Find where the given text appears and provide that cell's center as [X, Y] coordinate. 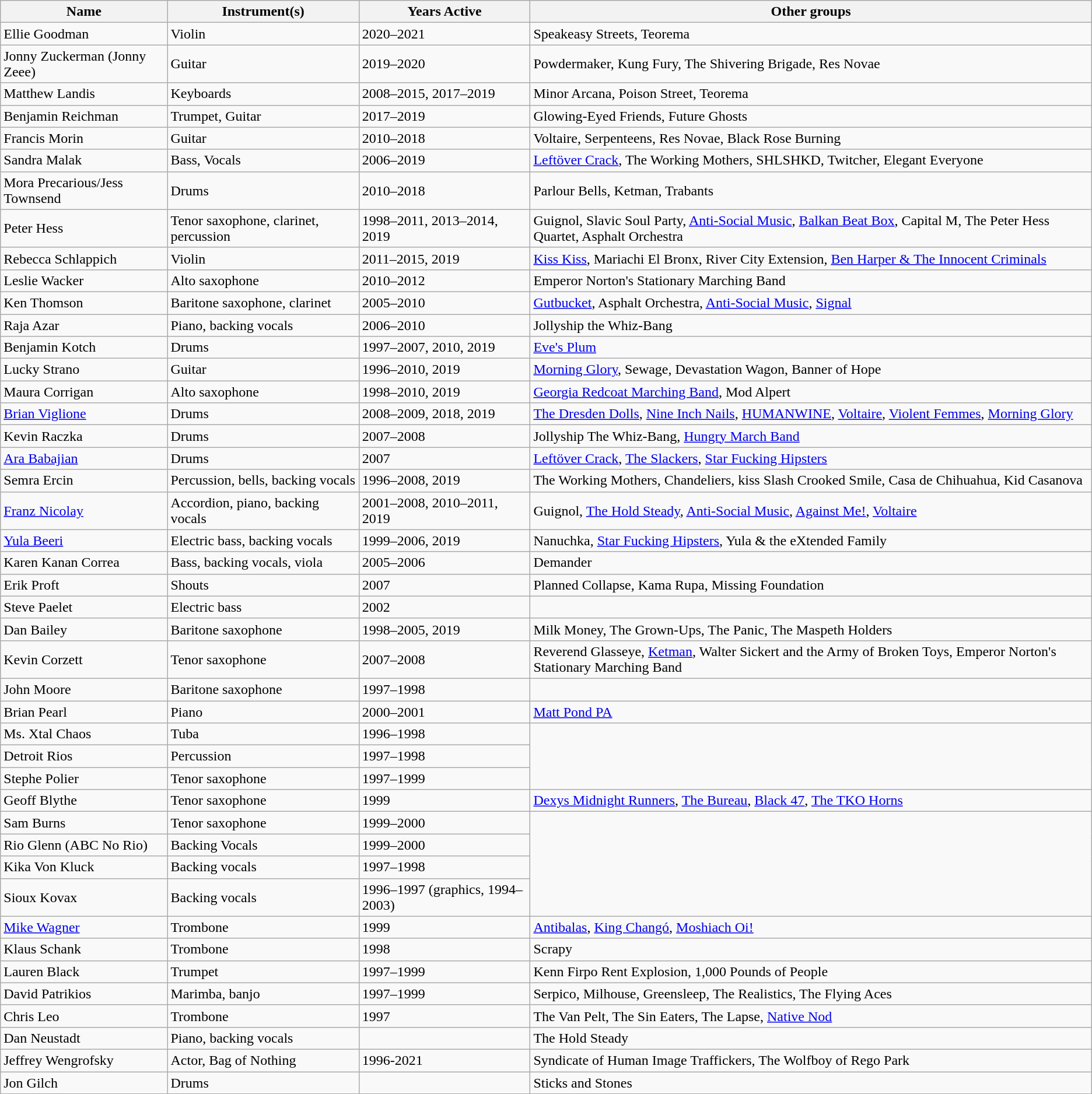
Stephe Polier [84, 779]
Karen Kanan Correa [84, 563]
Guignol, Slavic Soul Party, Anti-Social Music, Balkan Beat Box, Capital M, The Peter Hess Quartet, Asphalt Orchestra [811, 229]
Electric bass [263, 607]
Matthew Landis [84, 94]
2017–2019 [444, 116]
Sam Burns [84, 823]
1996-2021 [444, 1060]
The Dresden Dolls, Nine Inch Nails, HUMANWINE, Voltaire, Violent Femmes, Morning Glory [811, 414]
Electric bass, backing vocals [263, 541]
Syndicate of Human Image Traffickers, The Wolfboy of Rego Park [811, 1060]
Mora Precarious/Jess Townsend [84, 190]
Marimba, banjo [263, 994]
Lauren Black [84, 972]
1998–2005, 2019 [444, 629]
Sioux Kovax [84, 897]
Minor Arcana, Poison Street, Teorema [811, 94]
Jeffrey Wengrofsky [84, 1060]
Ms. Xtal Chaos [84, 734]
Glowing-Eyed Friends, Future Ghosts [811, 116]
Gutbucket, Asphalt Orchestra, Anti-Social Music, Signal [811, 303]
Jollyship the Whiz-Bang [811, 325]
Actor, Bag of Nothing [263, 1060]
Leftöver Crack, The Slackers, Star Fucking Hipsters [811, 458]
Mike Wagner [84, 927]
Rio Glenn (ABC No Rio) [84, 845]
Benjamin Reichman [84, 116]
Reverend Glasseye, Ketman, Walter Sickert and the Army of Broken Toys, Emperor Norton's Stationary Marching Band [811, 659]
Peter Hess [84, 229]
1997–2007, 2010, 2019 [444, 348]
1996–1997 (graphics, 1994–2003) [444, 897]
Trumpet [263, 972]
Leslie Wacker [84, 280]
1996–2008, 2019 [444, 481]
2005–2010 [444, 303]
Semra Ercin [84, 481]
2020–2021 [444, 34]
Matt Pond PA [811, 712]
David Patrikios [84, 994]
Piano [263, 712]
Instrument(s) [263, 12]
Name [84, 12]
2002 [444, 607]
Morning Glory, Sewage, Devastation Wagon, Banner of Hope [811, 370]
Keyboards [263, 94]
Kika Von Kluck [84, 867]
Eve's Plum [811, 348]
Other groups [811, 12]
1998–2010, 2019 [444, 392]
Detroit Rios [84, 756]
Leftöver Crack, The Working Mothers, SHLSHKD, Twitcher, Elegant Everyone [811, 160]
Kiss Kiss, Mariachi El Bronx, River City Extension, Ben Harper & The Innocent Criminals [811, 258]
Guignol, The Hold Steady, Anti-Social Music, Against Me!, Voltaire [811, 511]
Accordion, piano, backing vocals [263, 511]
Ara Babajian [84, 458]
Raja Azar [84, 325]
2006–2019 [444, 160]
Brian Viglione [84, 414]
Bass, Vocals [263, 160]
Nanuchka, Star Fucking Hipsters, Yula & the eXtended Family [811, 541]
Percussion, bells, backing vocals [263, 481]
1996–2010, 2019 [444, 370]
Serpico, Milhouse, Greensleep, The Realistics, The Flying Aces [811, 994]
1998–2011, 2013–2014, 2019 [444, 229]
Ellie Goodman [84, 34]
Maura Corrigan [84, 392]
The Hold Steady [811, 1038]
Parlour Bells, Ketman, Trabants [811, 190]
John Moore [84, 689]
Voltaire, Serpenteens, Res Novae, Black Rose Burning [811, 138]
Sticks and Stones [811, 1083]
Demander [811, 563]
Jon Gilch [84, 1083]
2001–2008, 2010–2011, 2019 [444, 511]
Tuba [263, 734]
Jonny Zuckerman (Jonny Zeee) [84, 64]
1998 [444, 949]
Klaus Schank [84, 949]
2011–2015, 2019 [444, 258]
Scrapy [811, 949]
Steve Paelet [84, 607]
Emperor Norton's Stationary Marching Band [811, 280]
2000–2001 [444, 712]
Antibalas, King Changó, Moshiach Oi! [811, 927]
Planned Collapse, Kama Rupa, Missing Foundation [811, 585]
Rebecca Schlappich [84, 258]
Dan Neustadt [84, 1038]
Shouts [263, 585]
2008–2009, 2018, 2019 [444, 414]
1999–2006, 2019 [444, 541]
Dexys Midnight Runners, The Bureau, Black 47, The TKO Horns [811, 801]
The Working Mothers, Chandeliers, kiss Slash Crooked Smile, Casa de Chihuahua, Kid Casanova [811, 481]
Kenn Firpo Rent Explosion, 1,000 Pounds of People [811, 972]
Kevin Raczka [84, 436]
Dan Bailey [84, 629]
Brian Pearl [84, 712]
Benjamin Kotch [84, 348]
Baritone saxophone, clarinet [263, 303]
2019–2020 [444, 64]
Chris Leo [84, 1016]
Years Active [444, 12]
Geoff Blythe [84, 801]
Bass, backing vocals, viola [263, 563]
Trumpet, Guitar [263, 116]
Franz Nicolay [84, 511]
Powdermaker, Kung Fury, The Shivering Brigade, Res Novae [811, 64]
Backing Vocals [263, 845]
Yula Beeri [84, 541]
Jollyship The Whiz-Bang, Hungry March Band [811, 436]
Milk Money, The Grown-Ups, The Panic, The Maspeth Holders [811, 629]
Speakeasy Streets, Teorema [811, 34]
2006–2010 [444, 325]
Kevin Corzett [84, 659]
Lucky Strano [84, 370]
2005–2006 [444, 563]
Sandra Malak [84, 160]
2008–2015, 2017–2019 [444, 94]
2010–2012 [444, 280]
The Van Pelt, The Sin Eaters, The Lapse, Native Nod [811, 1016]
Georgia Redcoat Marching Band, Mod Alpert [811, 392]
1997 [444, 1016]
1996–1998 [444, 734]
Tenor saxophone, clarinet, percussion [263, 229]
Francis Morin [84, 138]
Percussion [263, 756]
Ken Thomson [84, 303]
Erik Proft [84, 585]
